Return (x, y) of the center of cell containing provided text 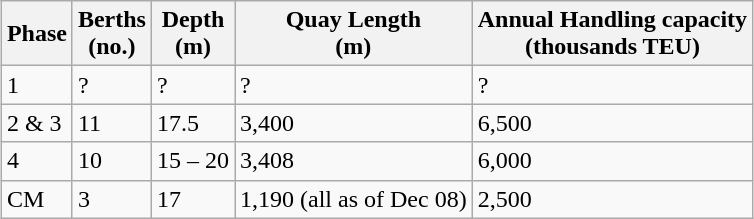
Berths(no.) (112, 34)
Quay Length(m) (354, 34)
3,400 (354, 123)
3 (112, 199)
17 (192, 199)
Phase (36, 34)
2,500 (612, 199)
6,500 (612, 123)
10 (112, 161)
1 (36, 85)
3,408 (354, 161)
17.5 (192, 123)
Depth(m) (192, 34)
15 – 20 (192, 161)
1,190 (all as of Dec 08) (354, 199)
11 (112, 123)
CM (36, 199)
4 (36, 161)
6,000 (612, 161)
2 & 3 (36, 123)
Annual Handling capacity(thousands TEU) (612, 34)
